Extract the (x, y) coordinate from the center of the cell holding the provided text.  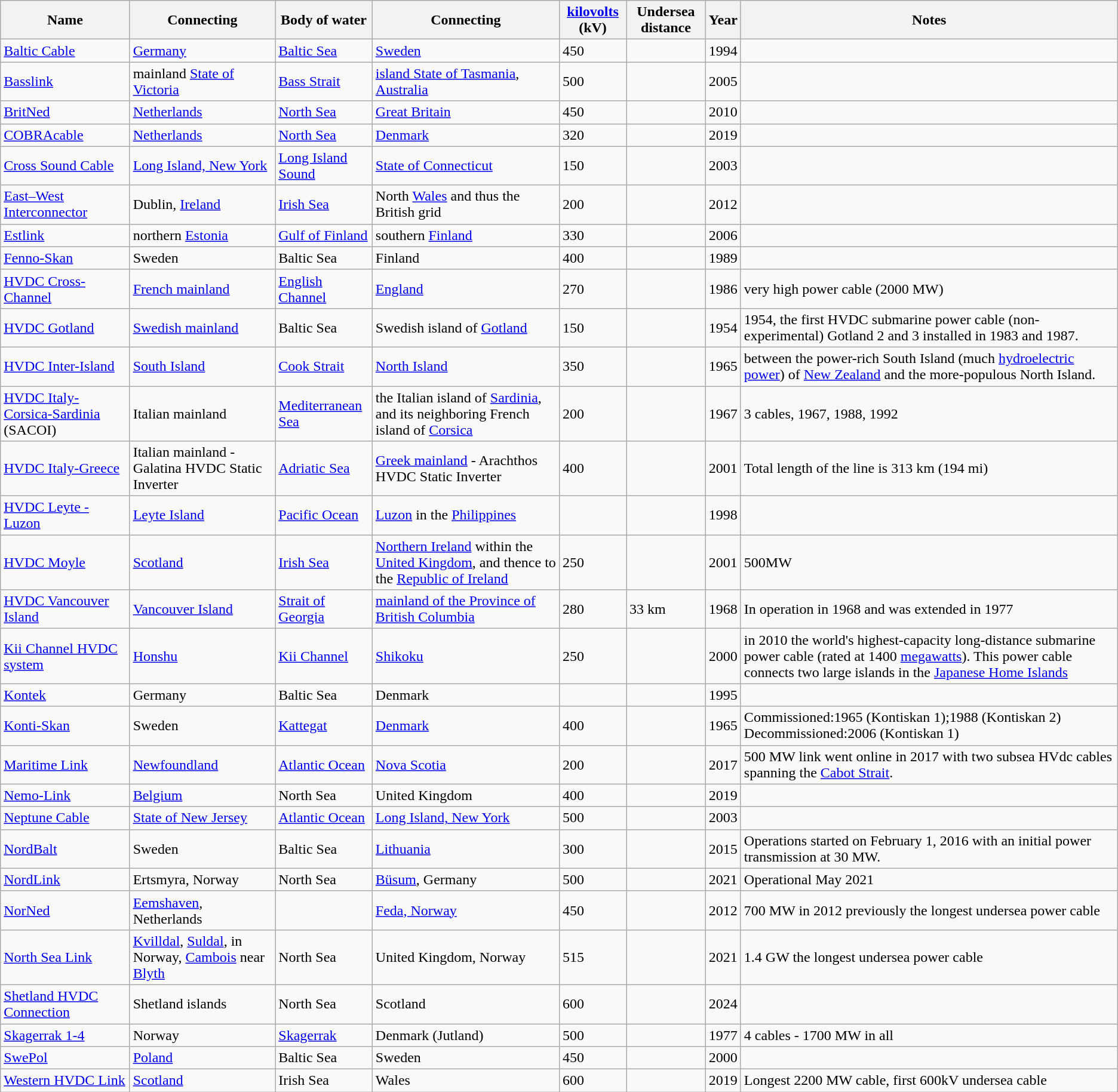
1995 (723, 695)
BritNed (65, 112)
kilovolts (kV) (592, 20)
Konti-Skan (65, 726)
1986 (723, 289)
2017 (723, 764)
2024 (723, 1004)
2015 (723, 849)
southern Finland (466, 235)
Poland (202, 1058)
515 (592, 957)
2010 (723, 112)
Kii Channel (324, 656)
United Kingdom, Norway (466, 957)
North Wales and thus the British grid (466, 204)
Maritime Link (65, 764)
English Channel (324, 289)
Swedish island of Gotland (466, 327)
Undersea distance (665, 20)
Denmark (Jutland) (466, 1035)
4 cables - 1700 MW in all (929, 1035)
Wales (466, 1081)
1998 (723, 516)
270 (592, 289)
Commissioned:1965 (Kontiskan 1);1988 (Kontiskan 2)Decommissioned:2006 (Kontiskan 1) (929, 726)
3 cables, 1967, 1988, 1992 (929, 413)
South Island (202, 367)
HVDC Moyle (65, 562)
Bass Strait (324, 81)
Fenno-Skan (65, 258)
1954 (723, 327)
HVDC Italy-Greece (65, 469)
Skagerrak (324, 1035)
Skagerrak 1-4 (65, 1035)
HVDC Cross-Channel (65, 289)
SwePol (65, 1058)
Nemo-Link (65, 795)
500MW (929, 562)
Shikoku (466, 656)
French mainland (202, 289)
Pacific Ocean (324, 516)
Name (65, 20)
330 (592, 235)
Vancouver Island (202, 609)
Feda, Norway (466, 910)
Northern Ireland within the United Kingdom, and thence to the Republic of Ireland (466, 562)
Neptune Cable (65, 818)
NordLink (65, 879)
North Sea Link (65, 957)
500 MW link went online in 2017 with two subsea HVdc cables spanning the Cabot Strait. (929, 764)
Baltic Cable (65, 51)
1989 (723, 258)
Nova Scotia (466, 764)
mainland of the Province of British Columbia (466, 609)
Gulf of Finland (324, 235)
Luzon in the Philippines (466, 516)
Belgium (202, 795)
1954, the first HVDC submarine power cable (non-experimental) Gotland 2 and 3 installed in 1983 and 1987. (929, 327)
1.4 GW the longest undersea power cable (929, 957)
island State of Tasmania, Australia (466, 81)
Finland (466, 258)
Dublin, Ireland (202, 204)
Swedish mainland (202, 327)
very high power cable (2000 MW) (929, 289)
HVDC Vancouver Island (65, 609)
Estlink (65, 235)
State of New Jersey (202, 818)
Strait of Georgia (324, 609)
In operation in 1968 and was extended in 1977 (929, 609)
HVDC Italy-Corsica-Sardinia (SACOI) (65, 413)
HVDC Inter-Island (65, 367)
England (466, 289)
Total length of the line is 313 km (194 mi) (929, 469)
1967 (723, 413)
mainland State of Victoria (202, 81)
State of Connecticut (466, 166)
Long Island Sound (324, 166)
2006 (723, 235)
East–West Interconnector (65, 204)
Eemshaven, Netherlands (202, 910)
33 km (665, 609)
Year (723, 20)
Mediterranean Sea (324, 413)
Kontek (65, 695)
Operations started on February 1, 2016 with an initial power transmission at 30 MW. (929, 849)
between the power-rich South Island (much hydroelectric power) of New Zealand and the more-populous North Island. (929, 367)
Shetland HVDC Connection (65, 1004)
Büsum, Germany (466, 879)
Great Britain (466, 112)
Honshu (202, 656)
280 (592, 609)
Greek mainland - Arachthos HVDC Static Inverter (466, 469)
320 (592, 135)
United Kingdom (466, 795)
700 MW in 2012 previously the longest undersea power cable (929, 910)
Italian mainland - Galatina HVDC Static Inverter (202, 469)
Leyte Island (202, 516)
the Italian island of Sardinia, and its neighboring French island of Corsica (466, 413)
350 (592, 367)
COBRAcable (65, 135)
1994 (723, 51)
Norway (202, 1035)
300 (592, 849)
Western HVDC Link (65, 1081)
Kii Channel HVDC system (65, 656)
Longest 2200 MW cable, first 600kV undersea cable (929, 1081)
Italian mainland (202, 413)
Cook Strait (324, 367)
Operational May 2021 (929, 879)
Shetland islands (202, 1004)
NordBalt (65, 849)
Notes (929, 20)
Adriatic Sea (324, 469)
Kattegat (324, 726)
Ertsmyra, Norway (202, 879)
Kvilldal, Suldal, in Norway, Cambois near Blyth (202, 957)
NorNed (65, 910)
1968 (723, 609)
Lithuania (466, 849)
2005 (723, 81)
North Island (466, 367)
Cross Sound Cable (65, 166)
Body of water (324, 20)
HVDC Gotland (65, 327)
Newfoundland (202, 764)
Basslink (65, 81)
northern Estonia (202, 235)
1977 (723, 1035)
HVDC Leyte - Luzon (65, 516)
